Extract the (X, Y) coordinate from the center of the cell holding the provided text.  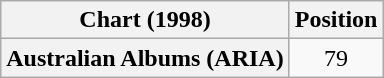
Position (336, 20)
Chart (1998) (145, 20)
Australian Albums (ARIA) (145, 58)
79 (336, 58)
